Detect which cell encompasses the target text, then output its [X, Y] center coordinate. 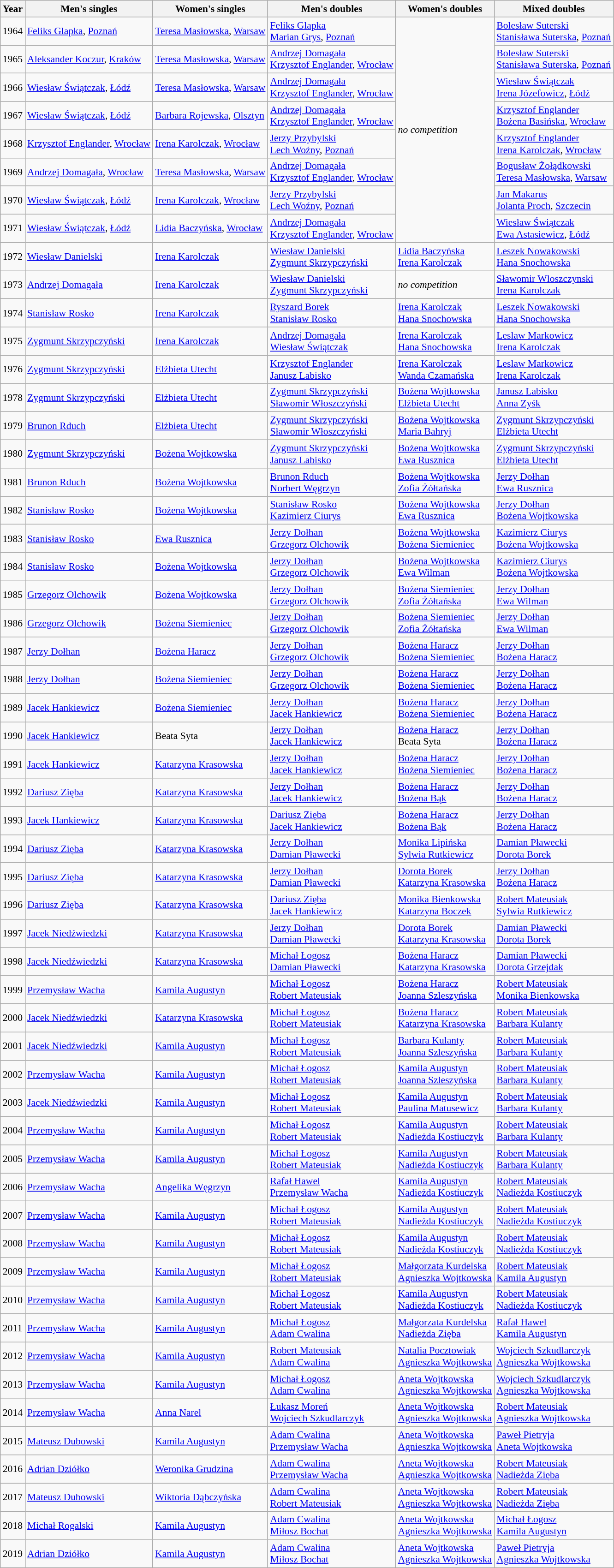
Bożena WojtkowskaElżbieta Utecht [445, 398]
1995 [13, 877]
2010 [13, 1300]
Women's doubles [445, 9]
1999 [13, 990]
Ewa Rusznica [210, 539]
Robert MateusiakKamila Augustyn [554, 1271]
2008 [13, 1244]
1967 [13, 115]
1978 [13, 398]
Bożena WojtkowskaZofia Żółtańska [445, 483]
1998 [13, 961]
Bożena Haracz [210, 651]
Jerzy DołhanBożena Wojtkowska [554, 510]
Weronika Grudzina [210, 1469]
1975 [13, 341]
1965 [13, 59]
2011 [13, 1329]
Krzysztof EnglanderBożena Basińska, Wrocław [554, 115]
1993 [13, 820]
Aleksander Koczur, Kraków [89, 59]
2013 [13, 1385]
Women's singles [210, 9]
1980 [13, 454]
Ryszard BorekStanisław Rosko [331, 313]
Zygmunt SkrzypczyńskiJanusz Labisko [331, 454]
Wiesław ŚwiątczakIrena Józefowicz, Łódź [554, 88]
Paweł PietryjaAgnieszka Wojtkowska [554, 1554]
Małgorzata KurdelskaAgnieszka Wojtkowska [445, 1271]
Barbara KulantyJoanna Szleszyńska [445, 1046]
1968 [13, 144]
Brunon RduchNorbert Węgrzyn [331, 483]
Angelika Węgrzyn [210, 1187]
2015 [13, 1441]
Bożena WojtkowskaEwa Wilman [445, 566]
Adam CwalinaRobert Mateusiak [331, 1497]
1976 [13, 369]
Andrzej Domagała, Wrocław [89, 172]
Monika BienkowskaKatarzyna Boczek [445, 905]
2002 [13, 1074]
Bożena HaraczBeata Syta [445, 736]
Bożena HaraczJoanna Szleszyńska [445, 990]
Andrzej Domagała [89, 285]
2006 [13, 1187]
Bogusław ŻołądkowskiTeresa Masłowska, Warsaw [554, 172]
Monika LipińskaSylwia Rutkiewicz [445, 849]
Mixed doubles [554, 9]
Sławomir WloszczynskiIrena Karolczak [554, 285]
1986 [13, 623]
1971 [13, 229]
Lidia Baczyńska, Wrocław [210, 229]
Year [13, 9]
1964 [13, 31]
1992 [13, 793]
1979 [13, 426]
2009 [13, 1271]
Paweł PietryjaAneta Wojtkowska [554, 1441]
Wiktoria Dąbczyńska [210, 1497]
Men's doubles [331, 9]
1989 [13, 708]
Bożena WojtkowskaBożena Siemieniec [445, 539]
Beata Syta [210, 736]
2017 [13, 1497]
Krzysztof Englander, Wrocław [89, 144]
1991 [13, 764]
2004 [13, 1131]
Lidia BaczyńskaIrena Karolczak [445, 256]
Małgorzata KurdelskaNadieżda Zięba [445, 1329]
Kamila AugustynJoanna Szleszyńska [445, 1074]
Krzysztof EnglanderJanusz Labisko [331, 369]
1994 [13, 849]
1981 [13, 483]
Michał ŁogoszDamian Pławecki [331, 961]
1966 [13, 88]
2019 [13, 1554]
2016 [13, 1469]
Rafał HawelKamila Augustyn [554, 1329]
Robert MateusiakMonika Bienkowska [554, 990]
Jerzy DołhanEwa Rusznica [554, 483]
Krzysztof EnglanderIrena Karolczak, Wrocław [554, 144]
2007 [13, 1215]
Wiesław Danielski [89, 256]
2014 [13, 1413]
1987 [13, 651]
Natalia PocztowiakAgnieszka Wojtkowska [445, 1356]
Kamila AugustynPaulina Matusewicz [445, 1103]
2000 [13, 1018]
Jan MakarusJolanta Proch, Szczecin [554, 200]
Robert MateusiakAgnieszka Wojtkowska [554, 1413]
Irena KarolczakWanda Czamańska [445, 369]
Damian PławeckiDorota Grzejdak [554, 961]
Men's singles [89, 9]
1985 [13, 595]
Bożena WojtkowskaMaria Bahryj [445, 426]
Feliks Glapka, Poznań [89, 31]
Feliks GlapkaMarian Grys, Poznań [331, 31]
1969 [13, 172]
Michał Rogalski [89, 1525]
Wiesław ŚwiątczakEwa Astasiewicz, Łódź [554, 229]
1996 [13, 905]
Andrzej DomagałaWiesław Świątczak [331, 341]
1982 [13, 510]
2012 [13, 1356]
1984 [13, 566]
2001 [13, 1046]
1973 [13, 285]
1988 [13, 680]
1990 [13, 736]
2018 [13, 1525]
1972 [13, 256]
2005 [13, 1159]
Michał ŁogoszKamila Augustyn [554, 1525]
Anna Narel [210, 1413]
Rafał HawelPrzemysław Wacha [331, 1187]
1997 [13, 934]
1974 [13, 313]
Łukasz MoreńWojciech Szkudlarczyk [331, 1413]
Barbara Rojewska, Olsztyn [210, 115]
Robert MateusiakSylwia Rutkiewicz [554, 905]
2003 [13, 1103]
Stanisław RoskoKazimierz Ciurys [331, 510]
Janusz LabiskoAnna Zyśk [554, 398]
Robert MateusiakAdam Cwalina [331, 1356]
1983 [13, 539]
1970 [13, 200]
